For the text-containing cell, return its midpoint in (x, y) coordinate format. 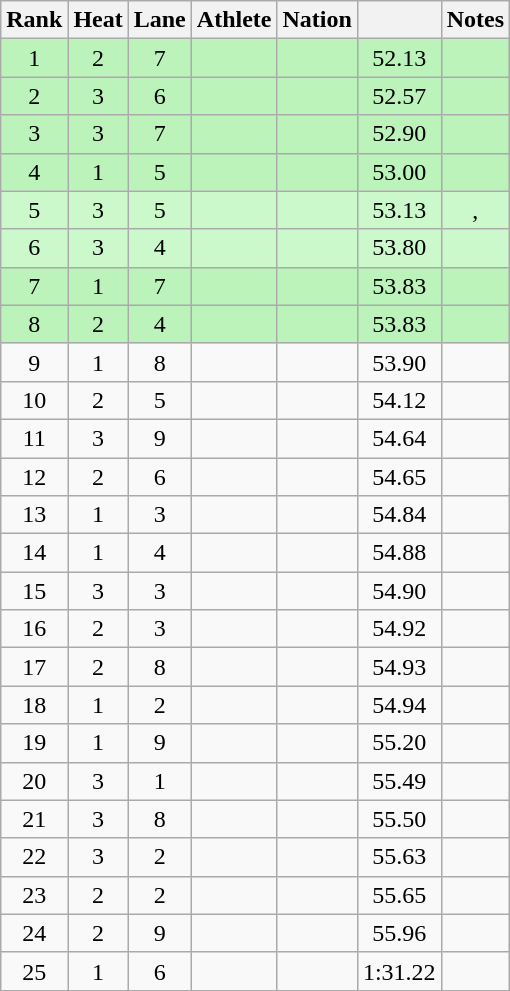
55.63 (399, 857)
52.13 (399, 58)
Athlete (234, 20)
Notes (475, 20)
54.64 (399, 438)
10 (34, 400)
54.12 (399, 400)
13 (34, 515)
53.00 (399, 172)
20 (34, 781)
54.92 (399, 629)
18 (34, 705)
21 (34, 819)
12 (34, 477)
55.20 (399, 743)
23 (34, 895)
Heat (98, 20)
55.65 (399, 895)
53.80 (399, 248)
53.90 (399, 362)
, (475, 210)
52.57 (399, 96)
16 (34, 629)
55.96 (399, 933)
Lane (160, 20)
22 (34, 857)
54.93 (399, 667)
54.88 (399, 553)
Nation (317, 20)
53.13 (399, 210)
Rank (34, 20)
55.50 (399, 819)
54.84 (399, 515)
11 (34, 438)
54.94 (399, 705)
25 (34, 971)
17 (34, 667)
14 (34, 553)
52.90 (399, 134)
15 (34, 591)
54.65 (399, 477)
55.49 (399, 781)
19 (34, 743)
24 (34, 933)
1:31.22 (399, 971)
54.90 (399, 591)
